Search for the cell housing the specified text and yield its (x, y) center coordinate. 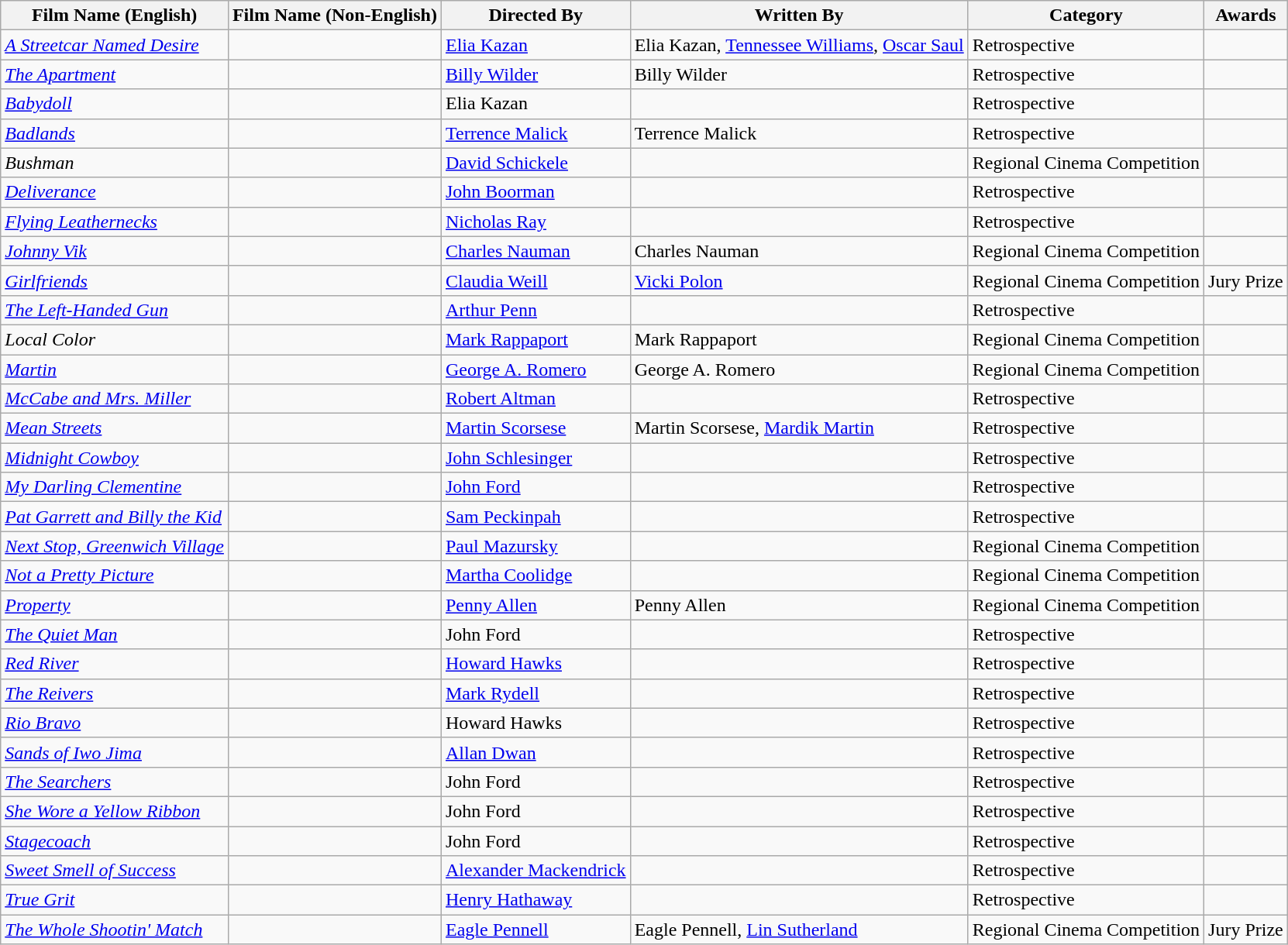
Johnny Vik (115, 251)
Directed By (536, 15)
Henry Hathaway (536, 900)
Martha Coolidge (536, 576)
Awards (1246, 15)
Mean Streets (115, 428)
The Left-Handed Gun (115, 310)
David Schickele (536, 163)
She Wore a Yellow Ribbon (115, 811)
Red River (115, 664)
Bushman (115, 163)
Sam Peckinpah (536, 517)
The Whole Shootin' Match (115, 930)
A Streetcar Named Desire (115, 45)
Sands of Iwo Jima (115, 752)
Alexander Mackendrick (536, 871)
Allan Dwan (536, 752)
Sweet Smell of Success (115, 871)
McCabe and Mrs. Miller (115, 399)
Pat Garrett and Billy the Kid (115, 517)
Paul Mazursky (536, 546)
Vicki Polon (799, 280)
Claudia Weill (536, 280)
Martin Scorsese (536, 428)
Stagecoach (115, 840)
Flying Leathernecks (115, 222)
Property (115, 605)
Mark Rydell (536, 693)
Eagle Pennell (536, 930)
Deliverance (115, 192)
The Searchers (115, 782)
Category (1086, 15)
Eagle Pennell, Lin Sutherland (799, 930)
Elia Kazan, Tennessee Williams, Oscar Saul (799, 45)
The Apartment (115, 74)
Midnight Cowboy (115, 458)
Next Stop, Greenwich Village (115, 546)
The Quiet Man (115, 634)
True Grit (115, 900)
The Reivers (115, 693)
Film Name (English) (115, 15)
Martin Scorsese, Mardik Martin (799, 428)
Not a Pretty Picture (115, 576)
Martin (115, 369)
Nicholas Ray (536, 222)
Rio Bravo (115, 723)
John Schlesinger (536, 458)
Film Name (Non-English) (335, 15)
Girlfriends (115, 280)
Robert Altman (536, 399)
Badlands (115, 133)
John Boorman (536, 192)
Local Color (115, 339)
My Darling Clementine (115, 487)
Babydoll (115, 104)
Written By (799, 15)
Arthur Penn (536, 310)
